Capture the cell that displays the provided text and extract its (x, y) central coordinate. 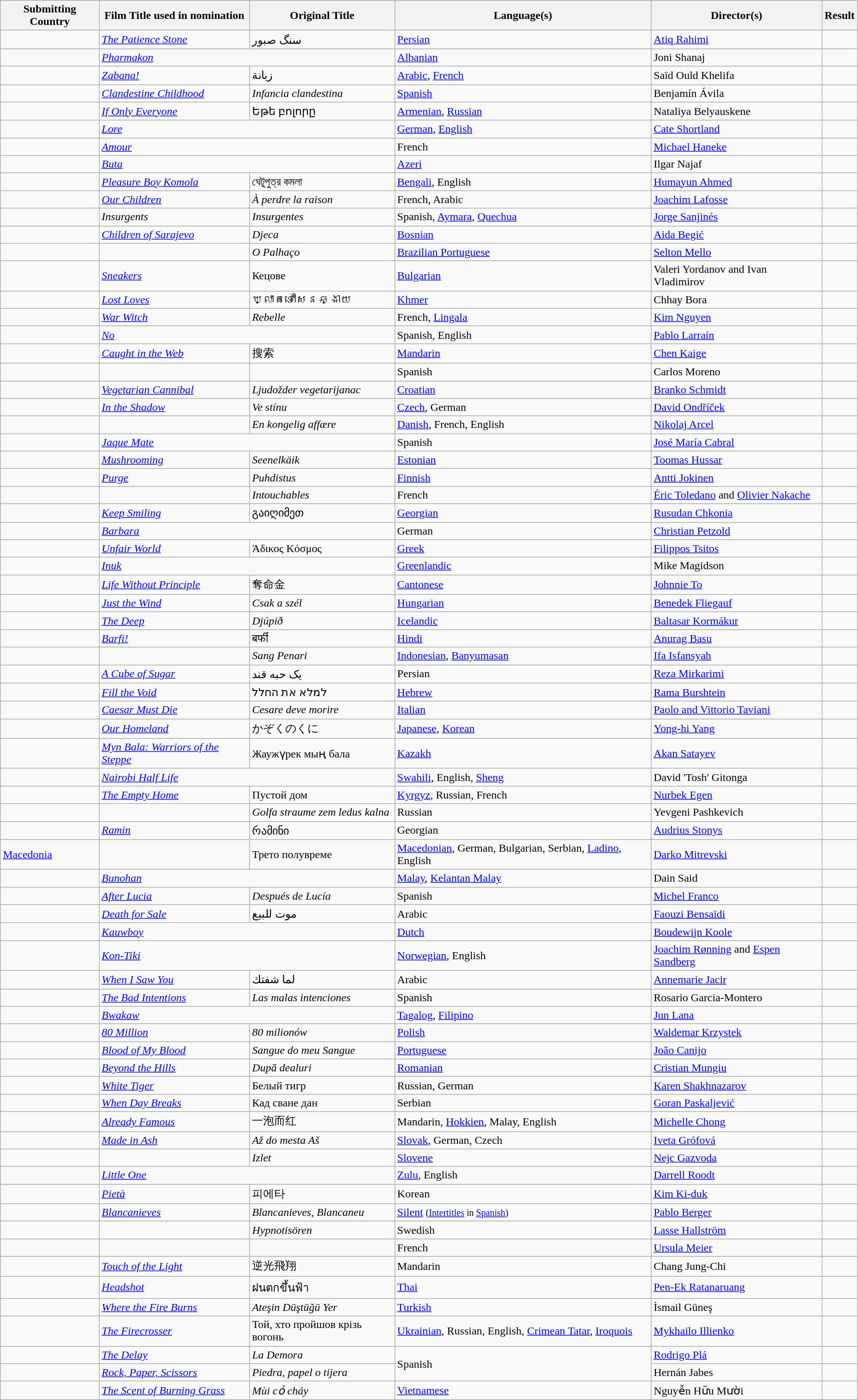
O Palhaço (322, 252)
Headshot (174, 1287)
Chhay Bora (737, 300)
Mùi cỏ cháy (322, 1390)
Cantonese (523, 584)
Anurag Basu (737, 638)
Nejc Gazvoda (737, 1158)
João Canijo (737, 1050)
Macedonian, German, Bulgarian, Serbian, Ladino, English (523, 855)
Darrell Roodt (737, 1175)
زبانة (322, 75)
Ilgar Najaf (737, 164)
Valeri Yordanov and Ivan Vladimirov (737, 276)
Caesar Must Die (174, 710)
Пустой дом (322, 795)
Kyrgyz, Russian, French (523, 795)
Lost Loves (174, 300)
Zulu, English (523, 1175)
A Cube of Sugar (174, 674)
Inuk (247, 566)
Swahili, English, Sheng (523, 777)
Macedonia (50, 855)
Where the Fire Burns (174, 1307)
Michelle Chong (737, 1122)
Nurbek Egen (737, 795)
逆光飛翔 (322, 1267)
Romanian (523, 1068)
Ukrainian, Russian, English, Crimean Tatar, Iroquois (523, 1331)
The Firecrosser (174, 1331)
Finnish (523, 477)
Slovak, German, Czech (523, 1140)
David 'Tosh' Gitonga (737, 777)
Rebelle (322, 317)
Sangue do meu Sangue (322, 1050)
Indonesian, Banyumasan (523, 656)
Blancanieves (174, 1213)
Pablo Berger (737, 1213)
Άδικος Κόσμος (322, 548)
German (523, 531)
Korean (523, 1194)
Blancanieves, Blancaneu (322, 1213)
İsmail Güneş (737, 1307)
かぞくのくに (322, 728)
Fill the Void (174, 692)
Pietà (174, 1194)
Branko Schmidt (737, 390)
Thai (523, 1287)
Եթե բոլորը (322, 111)
Kon-Tiki (247, 955)
Hernán Jabes (737, 1372)
Joachim Lafosse (737, 199)
Silent (Intertitles in Spanish) (523, 1213)
Seenelkäik (322, 460)
Tagalog, Filipino (523, 1015)
Aida Begić (737, 234)
Arabic, French (523, 75)
Joni Shanaj (737, 57)
French, Arabic (523, 199)
Intouchables (322, 495)
The Delay (174, 1355)
Annemarie Jacir (737, 979)
Éric Toledano and Olivier Nakache (737, 495)
À perdre la raison (322, 199)
Jorge Sanjinés (737, 217)
La Demora (322, 1355)
Cristian Mungiu (737, 1068)
Carlos Moreno (737, 372)
Infancia clandestina (322, 93)
موت للبيع (322, 914)
If Only Everyone (174, 111)
Benjamín Ávila (737, 93)
The Deep (174, 621)
Christian Petzold (737, 531)
Death for Sale (174, 914)
Blood of My Blood (174, 1050)
Humayun Ahmed (737, 182)
Insurgentes (322, 217)
Joachim Rønning and Espen Sandberg (737, 955)
French, Lingala (523, 317)
बर्फी (322, 638)
რამინი (322, 830)
ঘেটুপুত্র কমলা (322, 182)
Azeri (523, 164)
The Patience Stone (174, 40)
Buta (247, 164)
Clandestine Childhood (174, 93)
Malay, Kelantan Malay (523, 878)
Nataliya Belyauskene (737, 111)
Purge (174, 477)
Cate Shortland (737, 129)
Bosnian (523, 234)
Spanish, Aymara, Quechua (523, 217)
Rama Burshtein (737, 692)
En kongelig affære (322, 425)
Serbian (523, 1103)
Portuguese (523, 1050)
Japanese, Korean (523, 728)
Brazilian Portuguese (523, 252)
Russian, German (523, 1085)
Až do mesta Aš (322, 1140)
Rodrigo Plá (737, 1355)
Nikolaj Arcel (737, 425)
Iveta Grófová (737, 1140)
یک حبه قند (322, 674)
Just the Wind (174, 603)
Italian (523, 710)
Benedek Fliegauf (737, 603)
Darko Mitrevski (737, 855)
The Scent of Burning Grass (174, 1390)
Pen-Ek Ratanaruang (737, 1287)
80 milionów (322, 1033)
Yevgeni Pashkevich (737, 812)
Белый тигр (322, 1085)
Ateşin Düştüğü Yer (322, 1307)
Selton Mello (737, 252)
Czech, German (523, 407)
Rusudan Chkonia (737, 513)
Goran Paskaljević (737, 1103)
Life Without Principle (174, 584)
搜索 (322, 354)
Dutch (523, 931)
După dealuri (322, 1068)
Toomas Hussar (737, 460)
Жаужүрек мың бала (322, 753)
Yong-hi Yang (737, 728)
لما شفتك (322, 979)
Mike Magidson (737, 566)
Caught in the Web (174, 354)
سنگ صبور (322, 40)
Estonian (523, 460)
White Tiger (174, 1085)
Ursula Meier (737, 1248)
Chang Jung-Chi (737, 1267)
Polish (523, 1033)
After Lucia (174, 896)
Original Title (322, 16)
Keep Smiling (174, 513)
Bwakaw (247, 1015)
Swedish (523, 1230)
Faouzi Bensaïdi (737, 914)
Кад сване дан (322, 1103)
Film Title used in nomination (174, 16)
Кецове (322, 276)
Reza Mirkarimi (737, 674)
Danish, French, English (523, 425)
Bengali, English (523, 182)
Cesare deve morire (322, 710)
Submitting Country (50, 16)
Hindi (523, 638)
80 Million (174, 1033)
Jaque Mate (247, 442)
Barbara (247, 531)
Slovene (523, 1158)
Saïd Ould Khelifa (737, 75)
Bunohan (247, 878)
Unfair World (174, 548)
Ifa Isfansyah (737, 656)
Norwegian, English (523, 955)
Touch of the Light (174, 1267)
Croatian (523, 390)
Nguyễn Hữu Mười (737, 1390)
José María Cabral (737, 442)
Kazakh (523, 753)
Sang Penari (322, 656)
Chen Kaige (737, 354)
Hypnotisören (322, 1230)
Greenlandic (523, 566)
Atiq Rahimi (737, 40)
Johnnie To (737, 584)
Csak a szél (322, 603)
Made in Ash (174, 1140)
Mushrooming (174, 460)
Myn Bala: Warriors of the Steppe (174, 753)
Lasse Hallström (737, 1230)
Little One (247, 1175)
Already Famous (174, 1122)
Izlet (322, 1158)
Ve stínu (322, 407)
Paolo and Vittorio Taviani (737, 710)
Vietnamese (523, 1390)
피에타 (322, 1194)
Beyond the Hills (174, 1068)
Turkish (523, 1307)
Kim Nguyen (737, 317)
Sneakers (174, 276)
Nairobi Half Life (247, 777)
Barfi! (174, 638)
Baltasar Kormákur (737, 621)
Djeca (322, 234)
Hungarian (523, 603)
War Witch (174, 317)
למלא את החלל (322, 692)
Piedra, papel o tijera (322, 1372)
Hebrew (523, 692)
The Bad Intentions (174, 997)
Icelandic (523, 621)
When Day Breaks (174, 1103)
In the Shadow (174, 407)
David Ondříček (737, 407)
Dain Said (737, 878)
Ramin (174, 830)
Las malas intenciones (322, 997)
Insurgents (174, 217)
Language(s) (523, 16)
Kim Ki-duk (737, 1194)
Pharmakon (247, 57)
Rosario Garcia-Montero (737, 997)
Después de Lucía (322, 896)
Mandarin, Hokkien, Malay, English (523, 1122)
Karen Shakhnazarov (737, 1085)
Djúpið (322, 621)
Zabana! (174, 75)
Khmer (523, 300)
Waldemar Krzystek (737, 1033)
გაიღიმეთ (322, 513)
Result (840, 16)
The Empty Home (174, 795)
Russian (523, 812)
Ljudožder vegetarijanac (322, 390)
ឃ្លាតទៅសែនឆ្ងាយ (322, 300)
Bulgarian (523, 276)
奪命金 (322, 584)
Kauwboy (247, 931)
Pleasure Boy Komola (174, 182)
Director(s) (737, 16)
一泡而红 (322, 1122)
Albanian (523, 57)
Трето полувреме (322, 855)
Antti Jokinen (737, 477)
Golfa straume zem ledus kalna (322, 812)
Той, хто пройшов крізь вогонь (322, 1331)
German, English (523, 129)
Amour (247, 147)
Akan Satayev (737, 753)
Pablo Larraín (737, 335)
Rock, Paper, Scissors (174, 1372)
Greek (523, 548)
Jun Lana (737, 1015)
ฝนตกขึ้นฟ้า (322, 1287)
Michel Franco (737, 896)
Boudewijn Koole (737, 931)
Our Children (174, 199)
Filippos Tsitos (737, 548)
Vegetarian Cannibal (174, 390)
When I Saw You (174, 979)
Armenian, Russian (523, 111)
Puhdistus (322, 477)
Children of Sarajevo (174, 234)
Audrius Stonys (737, 830)
Michael Haneke (737, 147)
Spanish, English (523, 335)
Mykhailo Illienko (737, 1331)
Our Homeland (174, 728)
Lore (247, 129)
No (247, 335)
